Provide the [x, y] coordinate of the cell's center where the given text is located.  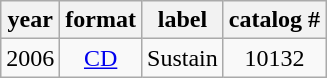
10132 [274, 58]
format [101, 20]
year [30, 20]
2006 [30, 58]
label [183, 20]
catalog # [274, 20]
Sustain [183, 58]
CD [101, 58]
